Detect which cell encompasses the target text, then output its (X, Y) center coordinate. 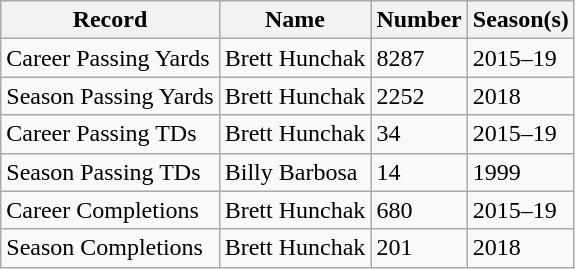
Season Passing Yards (110, 96)
201 (419, 248)
680 (419, 210)
Career Completions (110, 210)
14 (419, 172)
Career Passing Yards (110, 58)
Career Passing TDs (110, 134)
34 (419, 134)
2252 (419, 96)
Season Passing TDs (110, 172)
Billy Barbosa (295, 172)
1999 (520, 172)
Record (110, 20)
Season Completions (110, 248)
Name (295, 20)
8287 (419, 58)
Number (419, 20)
Season(s) (520, 20)
